For the text-containing cell, return its midpoint in (x, y) coordinate format. 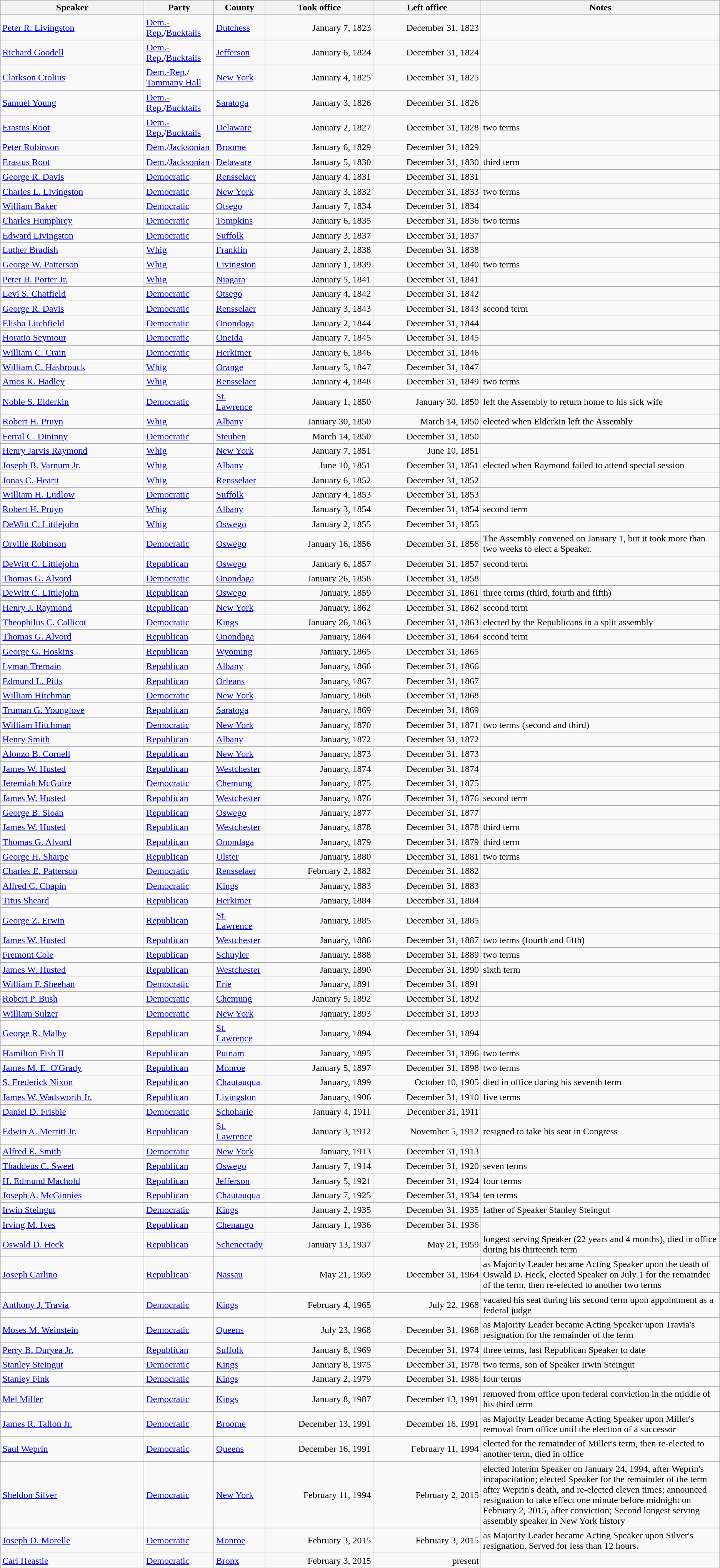
Titus Sheard (72, 900)
January, 1859 (319, 593)
Party (179, 8)
January, 1894 (319, 1034)
Henry Jarvis Raymond (72, 451)
December 31, 1838 (427, 250)
January 1, 1936 (319, 1225)
January, 1866 (319, 666)
Niagara (239, 279)
January 5, 1830 (319, 162)
Hamilton Fish II (72, 1053)
January 7, 1925 (319, 1195)
as Majority Leader became Acting Speaker upon Miller's removal from office until the election of a successor (601, 1424)
December 31, 1861 (427, 593)
died in office during his seventh term (601, 1082)
December 31, 1890 (427, 969)
December 31, 1852 (427, 480)
December 31, 1863 (427, 622)
December 31, 1866 (427, 666)
Schenectady (239, 1244)
December 31, 1878 (427, 827)
Alfred E. Smith (72, 1151)
January 3, 1832 (319, 191)
Perry B. Duryea Jr. (72, 1350)
Charles E. Patterson (72, 871)
January 5, 1847 (319, 367)
Peter B. Porter Jr. (72, 279)
Edwin A. Merritt Jr. (72, 1131)
two terms (fourth and fifth) (601, 940)
December 31, 1877 (427, 813)
two terms (second and third) (601, 725)
December 31, 1834 (427, 206)
December 31, 1849 (427, 382)
December 31, 1885 (427, 920)
Joseph A. McGinnies (72, 1195)
January, 1874 (319, 769)
Daniel D. Frisbie (72, 1112)
December 31, 1862 (427, 608)
December 31, 1837 (427, 235)
H. Edmund Machold (72, 1181)
December 31, 1868 (427, 695)
January 2, 1979 (319, 1379)
Putnam (239, 1053)
Took office (319, 8)
January, 1876 (319, 798)
Dutchess (239, 28)
Henry Smith (72, 740)
January, 1895 (319, 1053)
January 5, 1921 (319, 1181)
Lyman Tremain (72, 666)
January 3, 1826 (319, 102)
December 31, 1978 (427, 1364)
December 31, 1830 (427, 162)
Saul Weprin (72, 1449)
January, 1899 (319, 1082)
December 31, 1854 (427, 509)
Noble S. Elderkin (72, 402)
January 26, 1858 (319, 578)
January, 1878 (319, 827)
William C. Hasbrouck (72, 367)
December 31, 1841 (427, 279)
William Sulzer (72, 1014)
Anthony J. Travia (72, 1305)
Franklin (239, 250)
January, 1867 (319, 681)
December 31, 1846 (427, 352)
James M. E. O'Grady (72, 1068)
December 31, 1872 (427, 740)
Carl Heastie (72, 1560)
Edmund L. Pitts (72, 681)
County (239, 8)
December 31, 1934 (427, 1195)
The Assembly convened on January 1, but it took more than two weeks to elect a Speaker. (601, 544)
January 7, 1914 (319, 1166)
January, 1862 (319, 608)
January 7, 1834 (319, 206)
Joseph D. Morelle (72, 1541)
seven terms (601, 1166)
Joseph B. Varnum Jr. (72, 465)
Edward Livingston (72, 235)
Clarkson Crolius (72, 78)
January 1, 1839 (319, 265)
January, 1891 (319, 984)
Ulster (239, 857)
January 5, 1841 (319, 279)
George H. Sharpe (72, 857)
Notes (601, 8)
Amos K. Hadley (72, 382)
December 31, 1842 (427, 294)
December 31, 1986 (427, 1379)
William F. Sheehan (72, 984)
Nassau (239, 1275)
January 13, 1937 (319, 1244)
December 31, 1974 (427, 1350)
January, 1885 (319, 920)
December 31, 1850 (427, 436)
Oswald D. Heck (72, 1244)
George B. Sloan (72, 813)
January, 1869 (319, 710)
Bronx (239, 1560)
January 8, 1969 (319, 1350)
Richard Goodell (72, 52)
January 3, 1843 (319, 309)
December 31, 1844 (427, 323)
December 31, 1884 (427, 900)
Schoharie (239, 1112)
Charles L. Livingston (72, 191)
longest serving Speaker (22 years and 4 months), died in office during his thirteenth term (601, 1244)
Luther Bradish (72, 250)
January, 1873 (319, 754)
January 6, 1857 (319, 564)
January, 1893 (319, 1014)
January 6, 1846 (319, 352)
elected for the remainder of Miller's term, then re-elected to another term, died in office (601, 1449)
Dem.-Rep./Tammany Hall (179, 78)
three terms (third, fourth and fifth) (601, 593)
December 31, 1851 (427, 465)
December 31, 1865 (427, 651)
December 31, 1833 (427, 191)
Truman G. Younglove (72, 710)
December 31, 1867 (427, 681)
resigned to take his seat in Congress (601, 1131)
as Majority Leader became Acting Speaker upon Travia's resignation for the remainder of the term (601, 1330)
Oneida (239, 338)
January 7, 1845 (319, 338)
December 31, 1829 (427, 147)
Jeremiah McGuire (72, 783)
Joseph Carlino (72, 1275)
January 3, 1837 (319, 235)
S. Frederick Nixon (72, 1082)
December 31, 1836 (427, 220)
December 31, 1869 (427, 710)
William H. Ludlow (72, 495)
December 31, 1871 (427, 725)
December 31, 1840 (427, 265)
January 2, 1935 (319, 1210)
December 31, 1911 (427, 1112)
Tompkins (239, 220)
Orville Robinson (72, 544)
George G. Hoskins (72, 651)
December 31, 1893 (427, 1014)
Jonas C. Heartt (72, 480)
Henry J. Raymond (72, 608)
July 23, 1968 (319, 1330)
January 6, 1824 (319, 52)
December 31, 1864 (427, 637)
father of Speaker Stanley Steingut (601, 1210)
January, 1913 (319, 1151)
William Baker (72, 206)
January 2, 1844 (319, 323)
removed from office upon federal conviction in the middle of his third term (601, 1399)
December 31, 1853 (427, 495)
January 2, 1855 (319, 524)
Wyoming (239, 651)
January, 1888 (319, 955)
July 22, 1968 (427, 1305)
December 31, 1857 (427, 564)
Ferral C. Dininny (72, 436)
December 31, 1843 (427, 309)
February 2, 1882 (319, 871)
Irving M. Ives (72, 1225)
George W. Patterson (72, 265)
January 16, 1856 (319, 544)
William C. Crain (72, 352)
December 31, 1825 (427, 78)
January 8, 1975 (319, 1364)
as Majority Leader became Acting Speaker upon Silver's resignation. Served for less than 12 hours. (601, 1541)
Alfred C. Chapin (72, 886)
January, 1872 (319, 740)
January 7, 1823 (319, 28)
January 5, 1897 (319, 1068)
Speaker (72, 8)
December 31, 1873 (427, 754)
January, 1883 (319, 886)
December 31, 1920 (427, 1166)
Orange (239, 367)
October 10, 1905 (427, 1082)
present (427, 1560)
January, 1879 (319, 842)
January 26, 1863 (319, 622)
December 31, 1826 (427, 102)
elected by the Republicans in a split assembly (601, 622)
January 2, 1838 (319, 250)
December 31, 1924 (427, 1181)
Orleans (239, 681)
Peter Robinson (72, 147)
January, 1906 (319, 1097)
January 4, 1848 (319, 382)
December 31, 1968 (427, 1330)
sixth term (601, 969)
Levi S. Chatfield (72, 294)
December 31, 1896 (427, 1053)
January, 1870 (319, 725)
December 31, 1856 (427, 544)
December 31, 1910 (427, 1097)
January 6, 1835 (319, 220)
January 4, 1825 (319, 78)
January 4, 1911 (319, 1112)
Chenango (239, 1225)
James R. Tallon Jr. (72, 1424)
Stanley Steingut (72, 1364)
five terms (601, 1097)
November 5, 1912 (427, 1131)
elected when Elderkin left the Assembly (601, 421)
December 31, 1858 (427, 578)
Theophilus C. Callicot (72, 622)
vacated his seat during his second term upon appointment as a federal judge (601, 1305)
Robert P. Bush (72, 999)
December 31, 1845 (427, 338)
Irwin Steingut (72, 1210)
February 2, 2015 (427, 1495)
January 4, 1842 (319, 294)
January 7, 1851 (319, 451)
January 2, 1827 (319, 128)
December 31, 1883 (427, 886)
December 31, 1823 (427, 28)
Fremont Cole (72, 955)
January 6, 1852 (319, 480)
December 31, 1913 (427, 1151)
three terms, last Republican Speaker to date (601, 1350)
December 31, 1891 (427, 984)
Thaddeus C. Sweet (72, 1166)
January 3, 1854 (319, 509)
Sheldon Silver (72, 1495)
February 4, 1965 (319, 1305)
December 31, 1935 (427, 1210)
December 31, 1898 (427, 1068)
ten terms (601, 1195)
Left office (427, 8)
December 31, 1855 (427, 524)
Erie (239, 984)
December 31, 1824 (427, 52)
January 4, 1831 (319, 177)
December 31, 1894 (427, 1034)
Schuyler (239, 955)
December 31, 1936 (427, 1225)
December 31, 1889 (427, 955)
December 31, 1876 (427, 798)
December 31, 1892 (427, 999)
January 6, 1829 (319, 147)
January, 1877 (319, 813)
December 31, 1881 (427, 857)
January, 1890 (319, 969)
December 31, 1879 (427, 842)
Horatio Seymour (72, 338)
left the Assembly to return home to his sick wife (601, 402)
January, 1865 (319, 651)
Stanley Fink (72, 1379)
December 31, 1831 (427, 177)
December 31, 1887 (427, 940)
Peter R. Livingston (72, 28)
January, 1875 (319, 783)
Steuben (239, 436)
George Z. Erwin (72, 920)
January, 1880 (319, 857)
December 31, 1828 (427, 128)
December 31, 1964 (427, 1275)
December 31, 1847 (427, 367)
James W. Wadsworth Jr. (72, 1097)
January 5, 1892 (319, 999)
elected when Raymond failed to attend special session (601, 465)
Alonzo B. Cornell (72, 754)
January 1, 1850 (319, 402)
January 8, 1987 (319, 1399)
December 31, 1875 (427, 783)
January, 1886 (319, 940)
January, 1868 (319, 695)
Charles Humphrey (72, 220)
Mel Miller (72, 1399)
January, 1884 (319, 900)
George R. Malby (72, 1034)
January 4, 1853 (319, 495)
Moses M. Weinstein (72, 1330)
Samuel Young (72, 102)
two terms, son of Speaker Irwin Steingut (601, 1364)
January, 1864 (319, 637)
December 31, 1882 (427, 871)
December 31, 1874 (427, 769)
Elisha Litchfield (72, 323)
January 3, 1912 (319, 1131)
